Pinpoint the cell where the given text exists, returning its [x, y] midpoint coordinate. 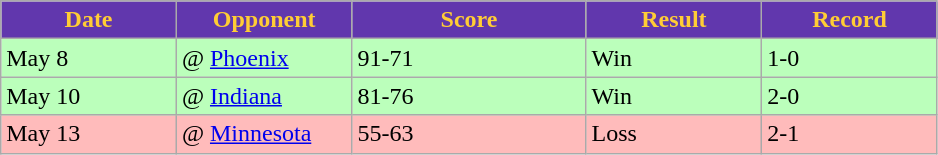
@ Indiana [264, 96]
Loss [674, 134]
May 10 [89, 96]
1-0 [850, 58]
Date [89, 20]
81-76 [469, 96]
Record [850, 20]
May 8 [89, 58]
Result [674, 20]
Opponent [264, 20]
Score [469, 20]
55-63 [469, 134]
@ Phoenix [264, 58]
91-71 [469, 58]
May 13 [89, 134]
2-0 [850, 96]
2-1 [850, 134]
@ Minnesota [264, 134]
